Pinpoint the cell where the given text exists, returning its (x, y) midpoint coordinate. 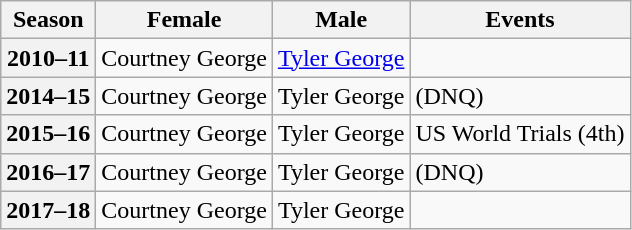
Season (48, 20)
2016–17 (48, 172)
2014–15 (48, 96)
2010–11 (48, 58)
2017–18 (48, 210)
Male (341, 20)
Events (520, 20)
Female (184, 20)
US World Trials (4th) (520, 134)
2015–16 (48, 134)
